Provide the [X, Y] coordinate of the cell's center where the given text is located.  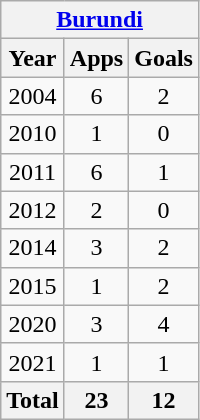
2012 [33, 210]
12 [164, 400]
2011 [33, 172]
Apps [96, 58]
2004 [33, 96]
Burundi [100, 20]
4 [164, 324]
Year [33, 58]
Total [33, 400]
2010 [33, 134]
2020 [33, 324]
2014 [33, 248]
Goals [164, 58]
23 [96, 400]
2021 [33, 362]
2015 [33, 286]
